Detect which cell encompasses the target text, then output its (x, y) center coordinate. 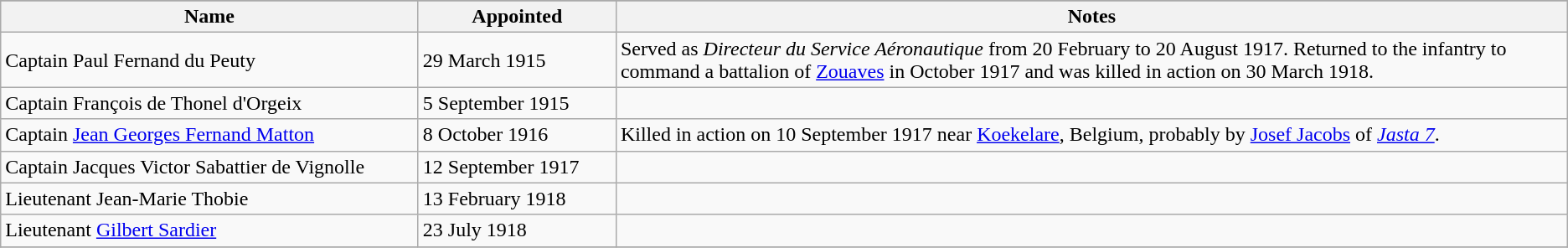
Killed in action on 10 September 1917 near Koekelare, Belgium, probably by Josef Jacobs of Jasta 7. (1091, 135)
29 March 1915 (517, 60)
Captain Jean Georges Fernand Matton (209, 135)
Captain François de Thonel d'Orgeix (209, 103)
8 October 1916 (517, 135)
23 July 1918 (517, 230)
12 September 1917 (517, 167)
Captain Paul Fernand du Peuty (209, 60)
Name (209, 17)
Notes (1091, 17)
Lieutenant Jean-Marie Thobie (209, 199)
Captain Jacques Victor Sabattier de Vignolle (209, 167)
Appointed (517, 17)
Lieutenant Gilbert Sardier (209, 230)
5 September 1915 (517, 103)
13 February 1918 (517, 199)
